Return the [x, y] coordinate for the center point of the cell that contains the specified text.  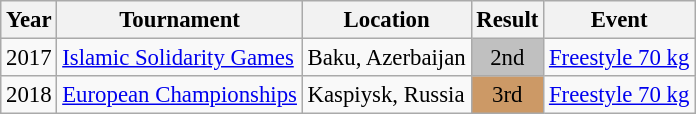
3rd [508, 95]
Tournament [180, 20]
2018 [29, 95]
Result [508, 20]
Location [386, 20]
Event [620, 20]
Baku, Azerbaijan [386, 58]
2nd [508, 58]
Year [29, 20]
European Championships [180, 95]
Kaspiysk, Russia [386, 95]
Islamic Solidarity Games [180, 58]
2017 [29, 58]
